Search for the cell housing the specified text and yield its (X, Y) center coordinate. 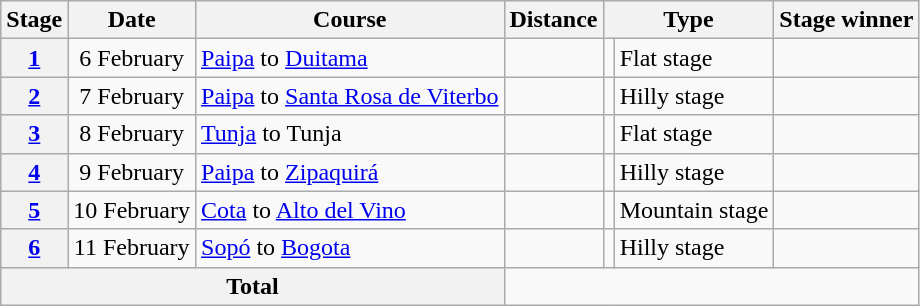
11 February (132, 248)
10 February (132, 210)
Total (252, 286)
3 (34, 134)
9 February (132, 172)
Paipa to Santa Rosa de Viterbo (350, 96)
Mountain stage (694, 210)
Cota to Alto del Vino (350, 210)
Paipa to Zipaquirá (350, 172)
4 (34, 172)
Stage (34, 20)
2 (34, 96)
6 February (132, 58)
5 (34, 210)
Course (350, 20)
Type (688, 20)
Date (132, 20)
1 (34, 58)
Sopó to Bogota (350, 248)
Stage winner (846, 20)
Paipa to Duitama (350, 58)
Distance (554, 20)
6 (34, 248)
Tunja to Tunja (350, 134)
7 February (132, 96)
8 February (132, 134)
